Provide the (x, y) coordinate of the cell's center where the given text is located.  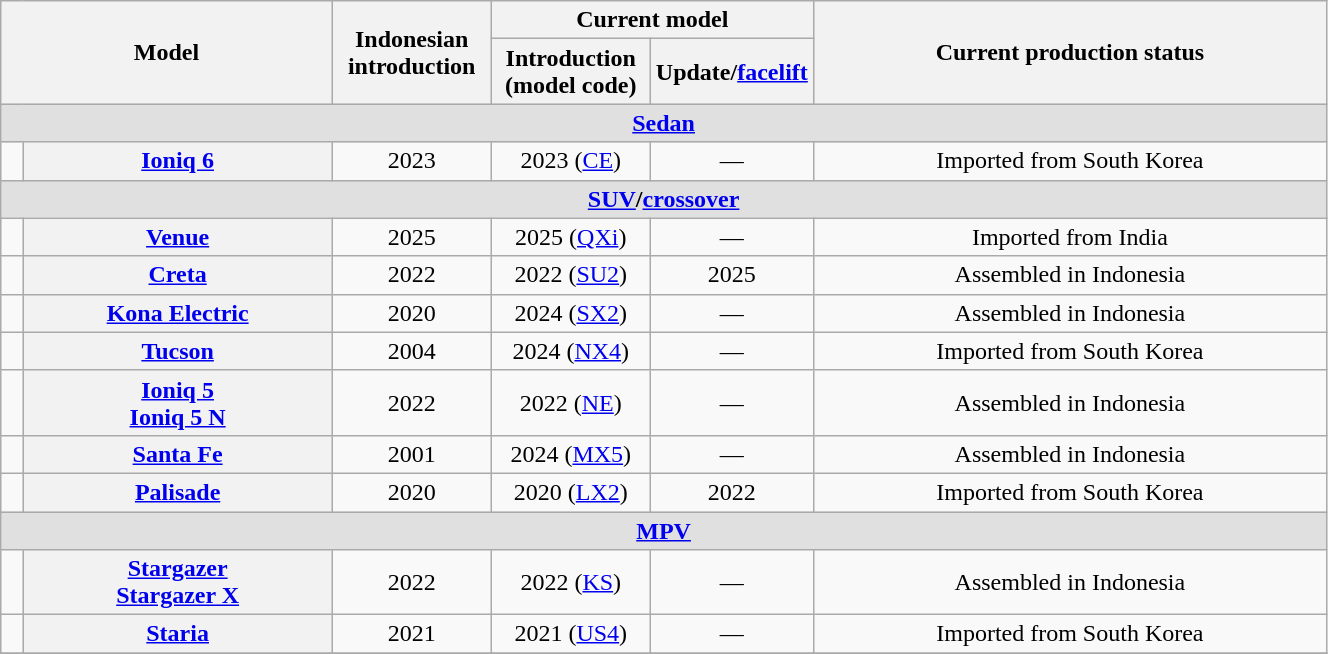
Imported from India (1070, 237)
Santa Fe (178, 454)
2024 (SX2) (570, 313)
2022 (SU2) (570, 275)
2024 (MX5) (570, 454)
Ioniq 6 (178, 161)
Introduction (model code) (570, 72)
2021 (US4) (570, 634)
2022 (NE) (570, 402)
2021 (412, 634)
2023 (CE) (570, 161)
Tucson (178, 351)
2004 (412, 351)
Sedan (664, 123)
2020 (LX2) (570, 492)
2025 (QXi) (570, 237)
2023 (412, 161)
Indonesian introduction (412, 52)
2024 (NX4) (570, 351)
2022 (KS) (570, 582)
Current model (652, 20)
Venue (178, 237)
Ioniq 5Ioniq 5 N (178, 402)
Model (166, 52)
Palisade (178, 492)
Staria (178, 634)
Update/facelift (732, 72)
2001 (412, 454)
MPV (664, 531)
Creta (178, 275)
Current production status (1070, 52)
Kona Electric (178, 313)
SUV/crossover (664, 199)
StargazerStargazer X (178, 582)
